Determine the [X, Y] coordinate at the center of the cell enclosing the given text.  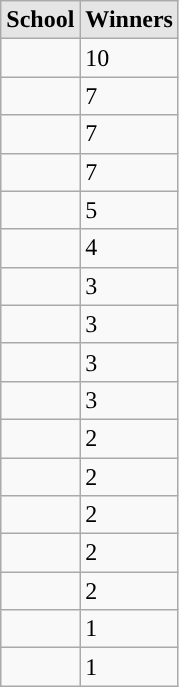
4 [130, 248]
5 [130, 210]
School [40, 20]
Winners [130, 20]
10 [130, 58]
